Pinpoint the cell where the given text exists, returning its [x, y] midpoint coordinate. 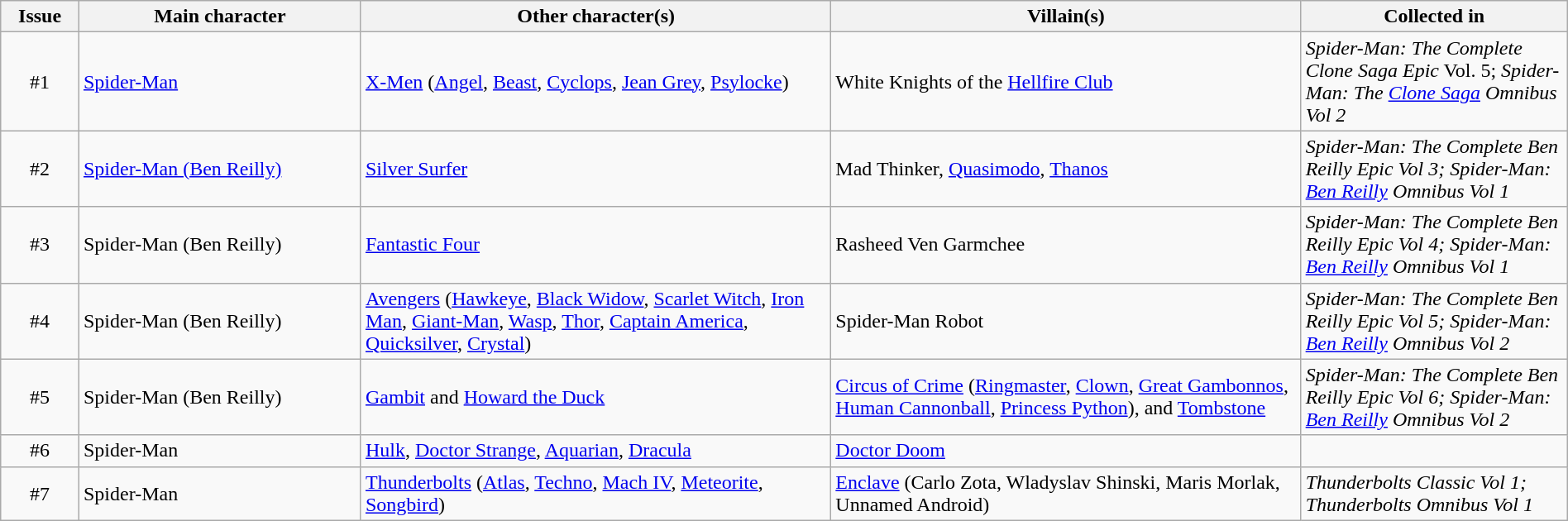
Avengers (Hawkeye, Black Widow, Scarlet Witch, Iron Man, Giant-Man, Wasp, Thor, Captain America, Quicksilver, Crystal) [595, 321]
#3 [40, 245]
Villain(s) [1066, 17]
Enclave (Carlo Zota, Wladyslav Shinski, Maris Morlak, Unnamed Android) [1066, 493]
Silver Surfer [595, 169]
Rasheed Ven Garmchee [1066, 245]
#1 [40, 81]
Main character [220, 17]
Doctor Doom [1066, 451]
#2 [40, 169]
#6 [40, 451]
#7 [40, 493]
Gambit and Howard the Duck [595, 397]
Spider-Man: The Complete Ben Reilly Epic Vol 6; Spider-Man: Ben Reilly Omnibus Vol 2 [1434, 397]
Collected in [1434, 17]
Spider-Man: The Complete Ben Reilly Epic Vol 3; Spider-Man: Ben Reilly Omnibus Vol 1 [1434, 169]
#4 [40, 321]
Circus of Crime (Ringmaster, Clown, Great Gambonnos, Human Cannonball, Princess Python), and Tombstone [1066, 397]
White Knights of the Hellfire Club [1066, 81]
Hulk, Doctor Strange, Aquarian, Dracula [595, 451]
Spider-Man: The Complete Ben Reilly Epic Vol 4; Spider-Man: Ben Reilly Omnibus Vol 1 [1434, 245]
Thunderbolts (Atlas, Techno, Mach IV, Meteorite, Songbird) [595, 493]
Other character(s) [595, 17]
Thunderbolts Classic Vol 1; Thunderbolts Omnibus Vol 1 [1434, 493]
Spider-Man Robot [1066, 321]
#5 [40, 397]
X-Men (Angel, Beast, Cyclops, Jean Grey, Psylocke) [595, 81]
Issue [40, 17]
Fantastic Four [595, 245]
Mad Thinker, Quasimodo, Thanos [1066, 169]
Spider-Man: The Complete Clone Saga Epic Vol. 5; Spider-Man: The Clone Saga Omnibus Vol 2 [1434, 81]
Spider-Man: The Complete Ben Reilly Epic Vol 5; Spider-Man: Ben Reilly Omnibus Vol 2 [1434, 321]
